For the text-containing cell, return its midpoint in (x, y) coordinate format. 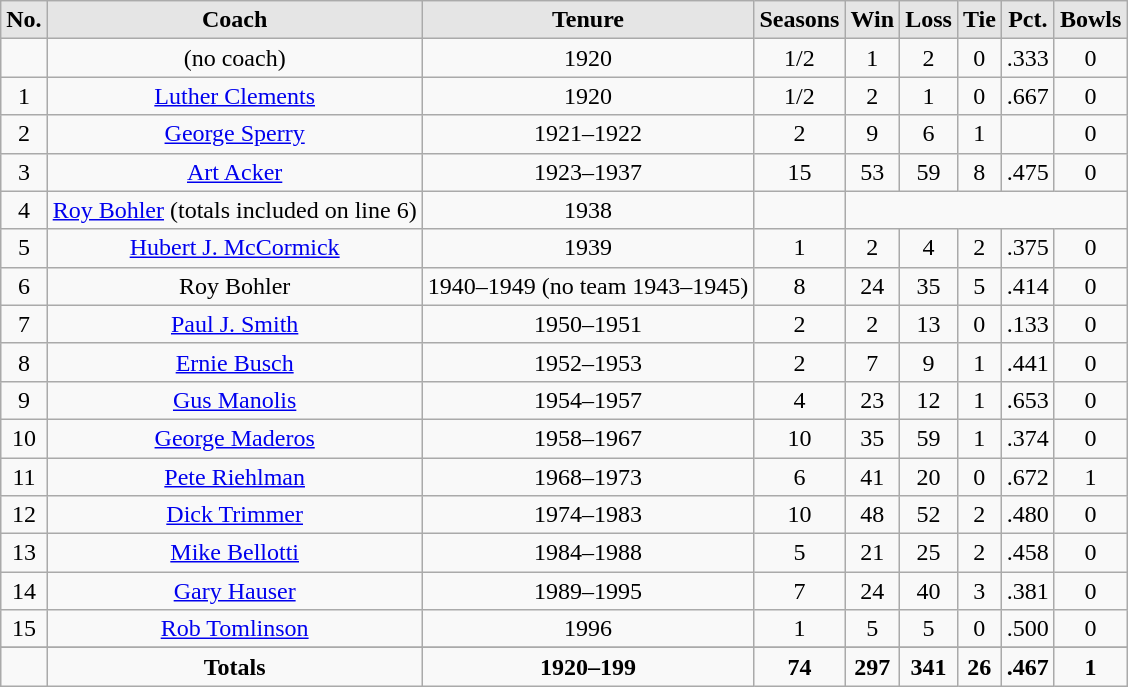
Gus Manolis (234, 400)
Dick Trimmer (234, 515)
.375 (1028, 248)
.133 (1028, 324)
.414 (1028, 286)
Hubert J. McCormick (234, 248)
1974–1983 (588, 515)
11 (24, 477)
.381 (1028, 591)
Mike Bellotti (234, 553)
53 (872, 172)
1921–1922 (588, 134)
Pete Riehlman (234, 477)
Seasons (800, 20)
52 (929, 515)
1989–1995 (588, 591)
20 (929, 477)
Bowls (1090, 20)
.333 (1028, 58)
.653 (1028, 400)
Art Acker (234, 172)
Gary Hauser (234, 591)
.672 (1028, 477)
1954–1957 (588, 400)
1920–199 (588, 667)
1984–1988 (588, 553)
Roy Bohler (234, 286)
48 (872, 515)
Totals (234, 667)
George Maderos (234, 438)
1968–1973 (588, 477)
341 (929, 667)
(no coach) (234, 58)
14 (24, 591)
Paul J. Smith (234, 324)
No. (24, 20)
George Sperry (234, 134)
.458 (1028, 553)
23 (872, 400)
41 (872, 477)
Tenure (588, 20)
.475 (1028, 172)
.374 (1028, 438)
1958–1967 (588, 438)
297 (872, 667)
1940–1949 (no team 1943–1945) (588, 286)
Tie (979, 20)
1952–1953 (588, 362)
1939 (588, 248)
.667 (1028, 96)
.480 (1028, 515)
Ernie Busch (234, 362)
1923–1937 (588, 172)
1950–1951 (588, 324)
26 (979, 667)
40 (929, 591)
25 (929, 553)
1996 (588, 629)
Win (872, 20)
Rob Tomlinson (234, 629)
.467 (1028, 667)
1938 (588, 210)
.441 (1028, 362)
Loss (929, 20)
Pct. (1028, 20)
74 (800, 667)
Roy Bohler (totals included on line 6) (234, 210)
21 (872, 553)
Luther Clements (234, 96)
Coach (234, 20)
.500 (1028, 629)
